From the cell containing the given text, extract its center point as [X, Y] coordinate. 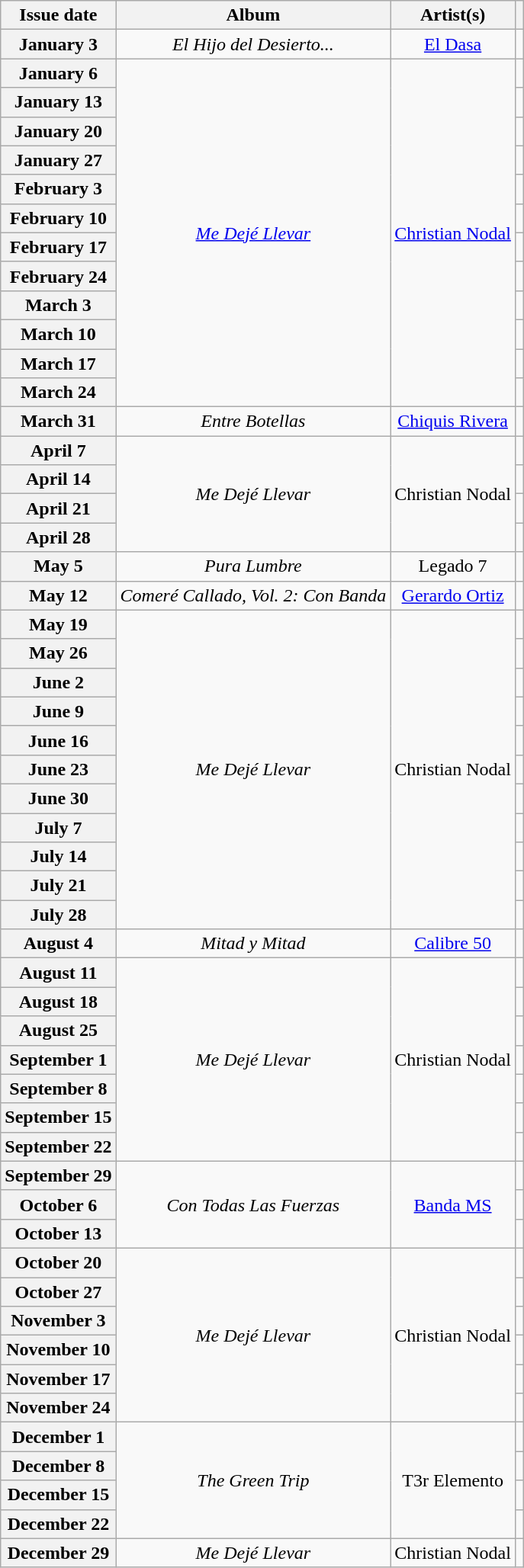
The Green Trip [253, 1480]
Mitad y Mitad [253, 944]
September 1 [58, 1060]
January 20 [58, 131]
November 3 [58, 1321]
March 3 [58, 305]
February 10 [58, 218]
Comeré Callado, Vol. 2: Con Banda [253, 595]
May 5 [58, 566]
October 13 [58, 1233]
T3r Elemento [453, 1480]
September 8 [58, 1089]
February 17 [58, 247]
December 29 [58, 1553]
June 30 [58, 798]
December 15 [58, 1495]
January 3 [58, 44]
June 2 [58, 682]
Con Todas Las Fuerzas [253, 1204]
Artist(s) [453, 15]
April 21 [58, 508]
El Dasa [453, 44]
El Hijo del Desierto... [253, 44]
July 21 [58, 886]
September 29 [58, 1175]
December 8 [58, 1466]
May 26 [58, 653]
Album [253, 15]
July 7 [58, 827]
Pura Lumbre [253, 566]
Chiquis Rivera [453, 422]
Legado 7 [453, 566]
August 25 [58, 1031]
Issue date [58, 15]
Entre Botellas [253, 422]
October 27 [58, 1292]
January 27 [58, 160]
June 16 [58, 740]
Calibre 50 [453, 944]
January 13 [58, 102]
May 19 [58, 624]
May 12 [58, 595]
June 9 [58, 711]
December 22 [58, 1524]
March 31 [58, 422]
April 14 [58, 479]
August 11 [58, 973]
April 28 [58, 537]
February 3 [58, 189]
November 10 [58, 1350]
September 15 [58, 1117]
August 18 [58, 1002]
April 7 [58, 451]
August 4 [58, 944]
October 20 [58, 1262]
June 23 [58, 769]
November 17 [58, 1379]
January 6 [58, 73]
March 17 [58, 364]
Banda MS [453, 1204]
Gerardo Ortiz [453, 595]
November 24 [58, 1408]
September 22 [58, 1146]
October 6 [58, 1204]
February 24 [58, 276]
July 28 [58, 915]
December 1 [58, 1437]
March 24 [58, 393]
July 14 [58, 857]
March 10 [58, 334]
